Return [X, Y] of the center of cell containing provided text 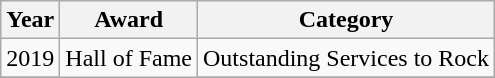
Award [129, 20]
2019 [30, 58]
Category [346, 20]
Hall of Fame [129, 58]
Year [30, 20]
Outstanding Services to Rock [346, 58]
